Pinpoint the cell where the given text exists, returning its [x, y] midpoint coordinate. 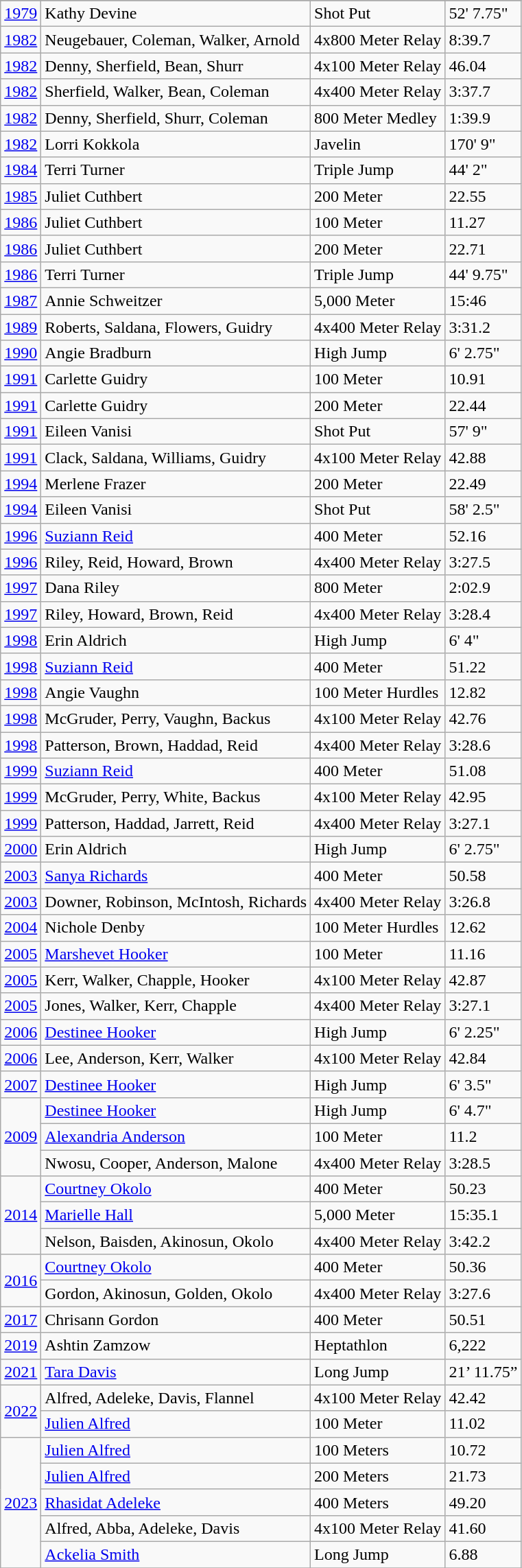
6' 4" [483, 640]
800 Meter Medley [378, 118]
11.27 [483, 222]
Gordon, Akinosun, Golden, Okolo [176, 1294]
2004 [21, 928]
41.60 [483, 1528]
3:42.2 [483, 1241]
42.95 [483, 797]
1979 [21, 14]
Marshevet Hooker [176, 954]
Angie Vaughn [176, 692]
400 Meters [378, 1502]
1985 [21, 196]
Downer, Robinson, McIntosh, Richards [176, 902]
Lorri Kokkola [176, 144]
50.51 [483, 1320]
50.23 [483, 1189]
2022 [21, 1411]
52.16 [483, 536]
57' 9" [483, 432]
3:27.6 [483, 1294]
2023 [21, 1502]
Denny, Sherfield, Bean, Shurr [176, 66]
44' 2" [483, 170]
Angie Bradburn [176, 353]
6' 2.25" [483, 1032]
3:28.5 [483, 1163]
51.08 [483, 771]
Alexandria Anderson [176, 1136]
200 Meters [378, 1476]
21.73 [483, 1476]
Clack, Saldana, Williams, Guidry [176, 458]
Patterson, Haddad, Jarrett, Reid [176, 823]
49.20 [483, 1502]
46.04 [483, 66]
1990 [21, 353]
Sherfield, Walker, Bean, Coleman [176, 92]
6' 4.7" [483, 1110]
Nelson, Baisden, Akinosun, Okolo [176, 1241]
42.42 [483, 1398]
12.62 [483, 928]
4x800 Meter Relay [378, 40]
Denny, Sherfield, Shurr, Coleman [176, 118]
44' 9.75" [483, 274]
Ackelia Smith [176, 1554]
10.72 [483, 1450]
Annie Schweitzer [176, 301]
Ashtin Zamzow [176, 1346]
100 Meters [378, 1450]
Neugebauer, Coleman, Walker, Arnold [176, 40]
3:28.6 [483, 745]
52' 7.75" [483, 14]
3:28.4 [483, 614]
Roberts, Saldana, Flowers, Guidry [176, 327]
Nwosu, Cooper, Anderson, Malone [176, 1163]
Kerr, Walker, Chapple, Hooker [176, 980]
11.16 [483, 954]
McGruder, Perry, Vaughn, Backus [176, 718]
22.49 [483, 484]
42.84 [483, 1058]
22.44 [483, 406]
42.76 [483, 718]
Dana Riley [176, 588]
12.82 [483, 692]
3:27.5 [483, 562]
42.88 [483, 458]
15:46 [483, 301]
Kathy Devine [176, 14]
42.87 [483, 980]
Riley, Reid, Howard, Brown [176, 562]
Nichole Denby [176, 928]
1987 [21, 301]
2017 [21, 1320]
3:31.2 [483, 327]
22.71 [483, 248]
2016 [21, 1280]
22.55 [483, 196]
21’ 11.75” [483, 1372]
6.88 [483, 1554]
6,222 [483, 1346]
51.22 [483, 666]
Tara Davis [176, 1372]
10.91 [483, 379]
Sanya Richards [176, 876]
1989 [21, 327]
2007 [21, 1084]
11.2 [483, 1136]
Alfred, Adeleke, Davis, Flannel [176, 1398]
2014 [21, 1215]
8:39.7 [483, 40]
50.58 [483, 876]
Lee, Anderson, Kerr, Walker [176, 1058]
Merlene Frazer [176, 484]
15:35.1 [483, 1215]
Chrisann Gordon [176, 1320]
50.36 [483, 1267]
11.02 [483, 1424]
2:02.9 [483, 588]
170' 9" [483, 144]
58' 2.5" [483, 510]
Marielle Hall [176, 1215]
Riley, Howard, Brown, Reid [176, 614]
800 Meter [378, 588]
Alfred, Abba, Adeleke, Davis [176, 1528]
Heptathlon [378, 1346]
3:37.7 [483, 92]
Javelin [378, 144]
3:26.8 [483, 902]
Patterson, Brown, Haddad, Reid [176, 745]
2019 [21, 1346]
1:39.9 [483, 118]
2009 [21, 1136]
McGruder, Perry, White, Backus [176, 797]
Rhasidat Adeleke [176, 1502]
1984 [21, 170]
2000 [21, 850]
6' 3.5" [483, 1084]
2021 [21, 1372]
Jones, Walker, Kerr, Chapple [176, 1006]
